Return the (X, Y) coordinate for the center point of the cell that contains the specified text.  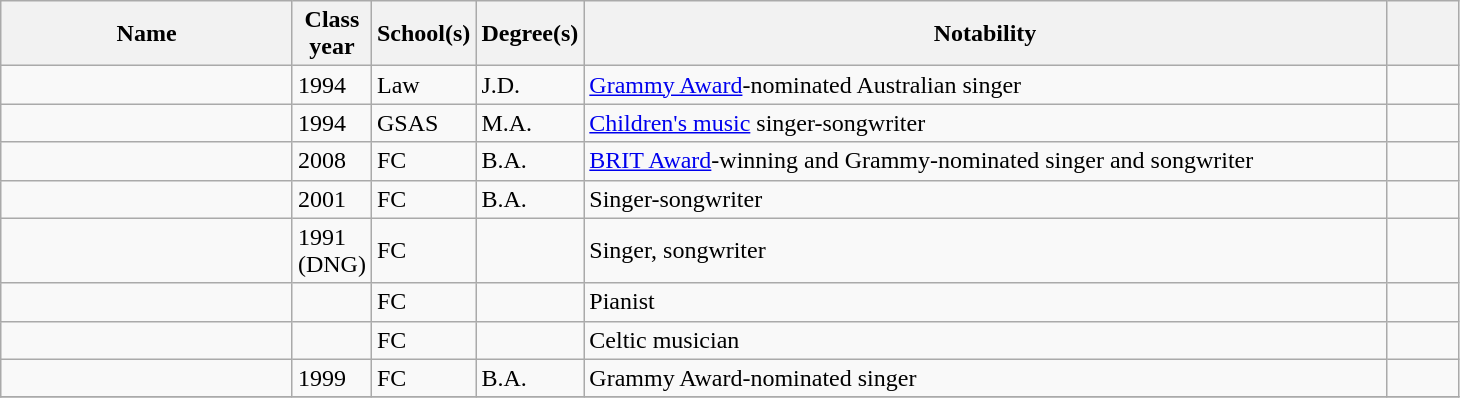
1999 (332, 378)
M.A. (530, 123)
BRIT Award-winning and Grammy-nominated singer and songwriter (985, 161)
J.D. (530, 85)
GSAS (423, 123)
1991 (DNG) (332, 250)
Singer-songwriter (985, 199)
Law (423, 85)
Degree(s) (530, 34)
Grammy Award-nominated singer (985, 378)
Name (147, 34)
Class year (332, 34)
Singer, songwriter (985, 250)
Notability (985, 34)
Celtic musician (985, 340)
2008 (332, 161)
School(s) (423, 34)
Grammy Award-nominated Australian singer (985, 85)
2001 (332, 199)
Children's music singer-songwriter (985, 123)
Pianist (985, 302)
